From the cell containing the given text, extract its center point as [X, Y] coordinate. 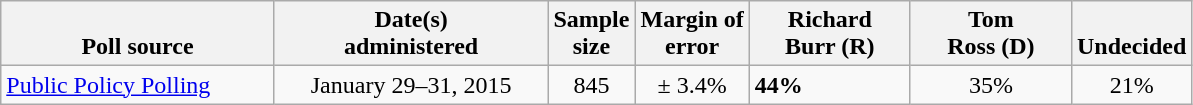
Margin oferror [692, 34]
TomRoss (D) [990, 34]
Undecided [1131, 34]
845 [592, 85]
± 3.4% [692, 85]
January 29–31, 2015 [411, 85]
RichardBurr (R) [830, 34]
Samplesize [592, 34]
Date(s)administered [411, 34]
44% [830, 85]
Public Policy Polling [138, 85]
Poll source [138, 34]
21% [1131, 85]
35% [990, 85]
